Extract the [x, y] coordinate from the center of the cell holding the provided text.  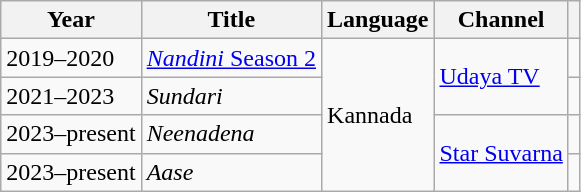
Year [71, 20]
Kannada [378, 115]
Title [231, 20]
Neenadena [231, 134]
Aase [231, 172]
Star Suvarna [501, 153]
2019–2020 [71, 58]
Nandini Season 2 [231, 58]
Language [378, 20]
Sundari [231, 96]
2021–2023 [71, 96]
Udaya TV [501, 77]
Channel [501, 20]
